For the text-containing cell, return its midpoint in [X, Y] coordinate format. 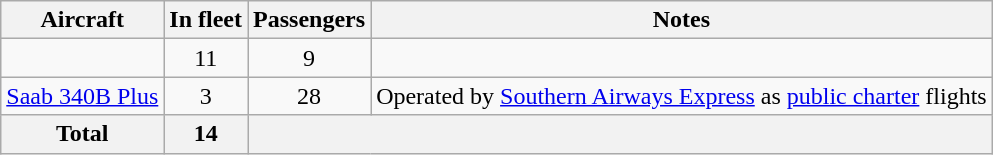
Aircraft [82, 20]
14 [206, 134]
11 [206, 58]
3 [206, 96]
Passengers [310, 20]
In fleet [206, 20]
28 [310, 96]
Operated by Southern Airways Express as public charter flights [682, 96]
9 [310, 58]
Total [82, 134]
Saab 340B Plus [82, 96]
Notes [682, 20]
